Provide the (X, Y) coordinate of the cell's center where the given text is located.  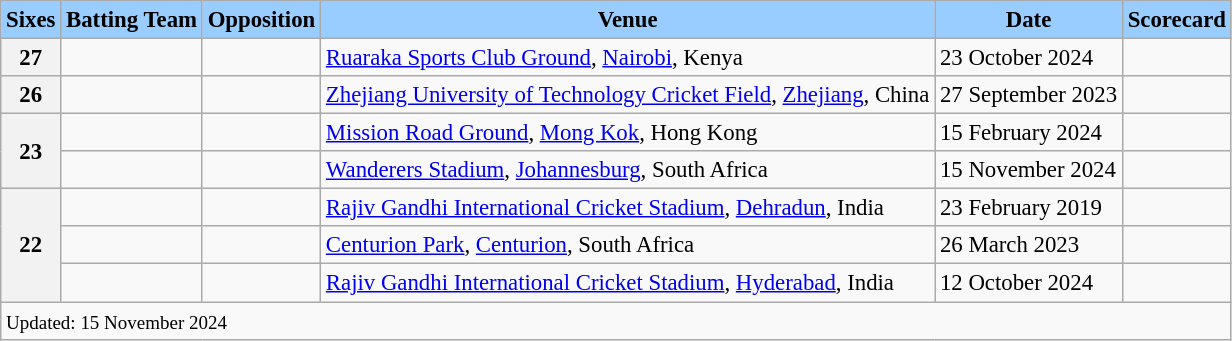
23 (31, 152)
Mission Road Ground, Mong Kok, Hong Kong (628, 133)
23 February 2019 (1029, 208)
Ruaraka Sports Club Ground, Nairobi, Kenya (628, 58)
Batting Team (132, 20)
Scorecard (1176, 20)
23 October 2024 (1029, 58)
15 November 2024 (1029, 170)
Venue (628, 20)
Sixes (31, 20)
12 October 2024 (1029, 283)
26 (31, 95)
27 (31, 58)
Date (1029, 20)
27 September 2023 (1029, 95)
15 February 2024 (1029, 133)
Centurion Park, Centurion, South Africa (628, 245)
26 March 2023 (1029, 245)
Rajiv Gandhi International Cricket Stadium, Hyderabad, India (628, 283)
Rajiv Gandhi International Cricket Stadium, Dehradun, India (628, 208)
Wanderers Stadium, Johannesburg, South Africa (628, 170)
Zhejiang University of Technology Cricket Field, Zhejiang, China (628, 95)
Updated: 15 November 2024 (616, 321)
Opposition (261, 20)
22 (31, 246)
